Search for the cell housing the specified text and yield its (X, Y) center coordinate. 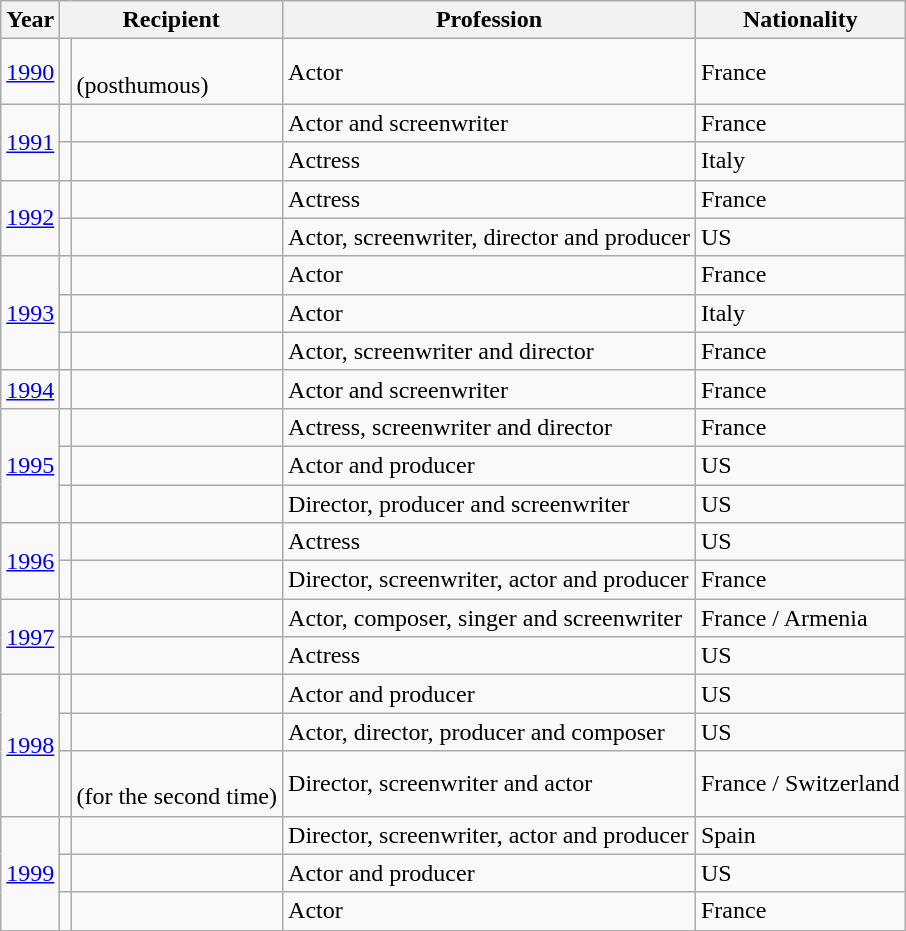
Spain (800, 835)
1995 (30, 465)
Actor, screenwriter, director and producer (490, 237)
1998 (30, 746)
1991 (30, 142)
Director, producer and screenwriter (490, 503)
1999 (30, 873)
Profession (490, 20)
Actor, screenwriter and director (490, 351)
Actress, screenwriter and director (490, 427)
1996 (30, 561)
(posthumous) (177, 72)
Director, screenwriter and actor (490, 784)
1993 (30, 313)
Year (30, 20)
France / Switzerland (800, 784)
Actor, composer, singer and screenwriter (490, 618)
Nationality (800, 20)
1994 (30, 389)
1992 (30, 218)
France / Armenia (800, 618)
1990 (30, 72)
(for the second time) (177, 784)
Actor, director, producer and composer (490, 732)
Recipient (172, 20)
1997 (30, 637)
